Search for the cell housing the specified text and yield its [X, Y] center coordinate. 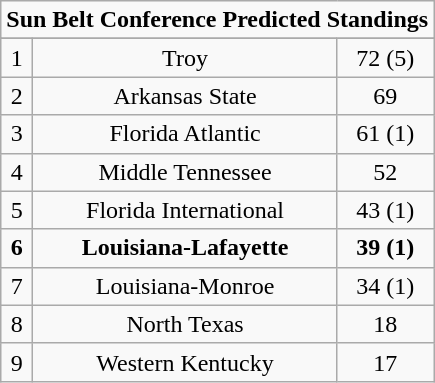
5 [17, 210]
7 [17, 286]
Western Kentucky [185, 362]
Florida International [185, 210]
52 [385, 172]
6 [17, 248]
61 (1) [385, 134]
43 (1) [385, 210]
3 [17, 134]
Sun Belt Conference Predicted Standings [218, 20]
4 [17, 172]
18 [385, 324]
Middle Tennessee [185, 172]
Louisiana-Lafayette [185, 248]
8 [17, 324]
34 (1) [385, 286]
1 [17, 58]
Troy [185, 58]
72 (5) [385, 58]
69 [385, 96]
2 [17, 96]
Arkansas State [185, 96]
Louisiana-Monroe [185, 286]
North Texas [185, 324]
17 [385, 362]
39 (1) [385, 248]
Florida Atlantic [185, 134]
9 [17, 362]
